From the cell containing the given text, extract its center point as (X, Y) coordinate. 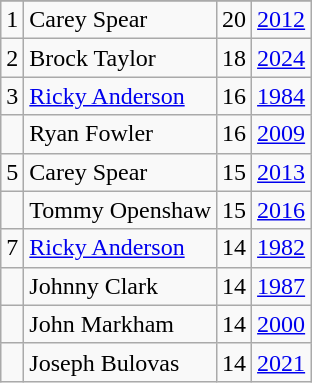
2000 (282, 324)
Brock Taylor (120, 58)
2016 (282, 210)
20 (234, 20)
1984 (282, 96)
John Markham (120, 324)
2024 (282, 58)
1987 (282, 286)
2021 (282, 362)
5 (12, 172)
Tommy Openshaw (120, 210)
2 (12, 58)
2009 (282, 134)
3 (12, 96)
Johnny Clark (120, 286)
1 (12, 20)
1982 (282, 248)
18 (234, 58)
2012 (282, 20)
Ryan Fowler (120, 134)
2013 (282, 172)
7 (12, 248)
Joseph Bulovas (120, 362)
